Return (X, Y) of the center of cell containing provided text 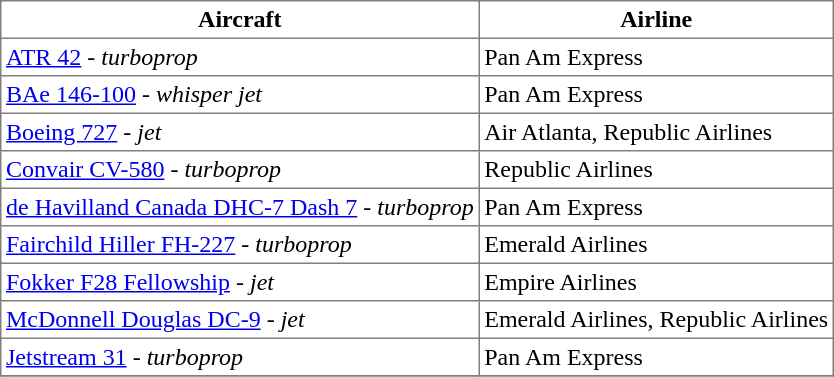
McDonnell Douglas DC-9 - jet (240, 320)
ATR 42 - turboprop (240, 57)
Convair CV-580 - turboprop (240, 170)
Empire Airlines (656, 282)
Fairchild Hiller FH-227 - turboprop (240, 245)
BAe 146-100 - whisper jet (240, 95)
de Havilland Canada DHC-7 Dash 7 - turboprop (240, 207)
Aircraft (240, 20)
Emerald Airlines (656, 245)
Air Atlanta, Republic Airlines (656, 132)
Airline (656, 20)
Fokker F28 Fellowship - jet (240, 282)
Emerald Airlines, Republic Airlines (656, 320)
Jetstream 31 - turboprop (240, 357)
Republic Airlines (656, 170)
Boeing 727 - jet (240, 132)
